Find where the given text appears and provide that cell's center as (X, Y) coordinate. 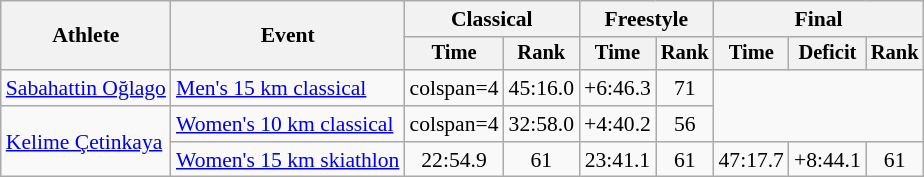
Freestyle (646, 19)
+4:40.2 (618, 124)
Sabahattin Oğlago (86, 88)
Men's 15 km classical (288, 88)
56 (685, 124)
Event (288, 36)
Final (818, 19)
Athlete (86, 36)
Women's 10 km classical (288, 124)
Classical (492, 19)
45:16.0 (542, 88)
32:58.0 (542, 124)
71 (685, 88)
Deficit (828, 54)
+6:46.3 (618, 88)
Kelime Çetinkaya (86, 142)
